Output the [x, y] coordinate of the center of the cell containing the given text.  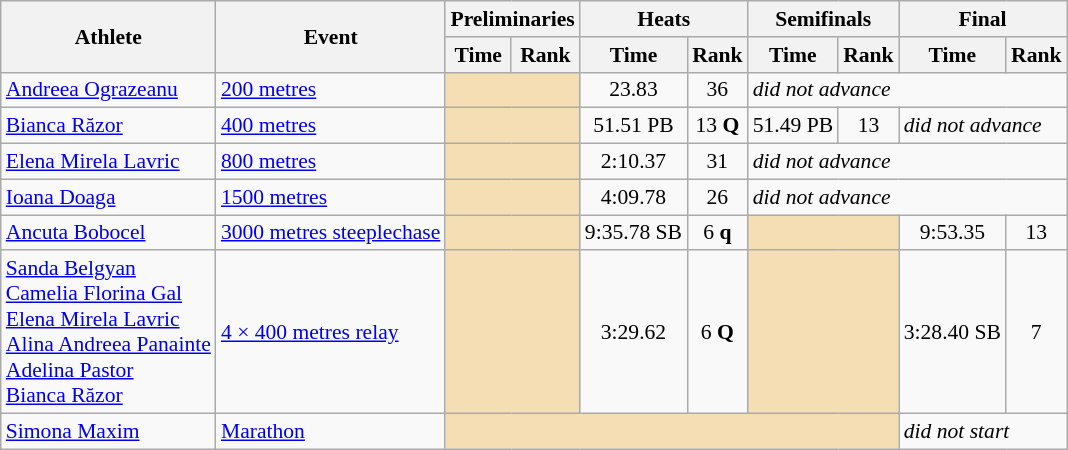
Ioana Doaga [108, 197]
51.49 PB [794, 126]
9:35.78 SB [634, 233]
Final [983, 19]
9:53.35 [952, 233]
31 [718, 162]
Ancuta Bobocel [108, 233]
36 [718, 90]
400 metres [331, 126]
4 × 400 metres relay [331, 332]
3:28.40 SB [952, 332]
Elena Mirela Lavric [108, 162]
200 metres [331, 90]
Bianca Răzor [108, 126]
Semifinals [824, 19]
4:09.78 [634, 197]
Athlete [108, 36]
Heats [664, 19]
7 [1036, 332]
2:10.37 [634, 162]
Andreea Ograzeanu [108, 90]
6 Q [718, 332]
3000 metres steeplechase [331, 233]
Event [331, 36]
800 metres [331, 162]
Simona Maxim [108, 432]
3:29.62 [634, 332]
1500 metres [331, 197]
13 Q [718, 126]
did not start [983, 432]
23.83 [634, 90]
Marathon [331, 432]
6 q [718, 233]
51.51 PB [634, 126]
26 [718, 197]
Preliminaries [512, 19]
Sanda BelgyanCamelia Florina GalElena Mirela LavricAlina Andreea PanainteAdelina PastorBianca Răzor [108, 332]
